Identify which cell holds the provided text, then report its (X, Y) central coordinate. 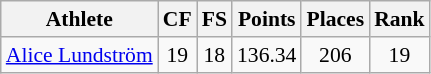
Alice Lundström (80, 55)
Rank (400, 19)
18 (214, 55)
Athlete (80, 19)
Places (335, 19)
136.34 (266, 55)
CF (178, 19)
206 (335, 55)
Points (266, 19)
FS (214, 19)
